Search for the cell housing the specified text and yield its [x, y] center coordinate. 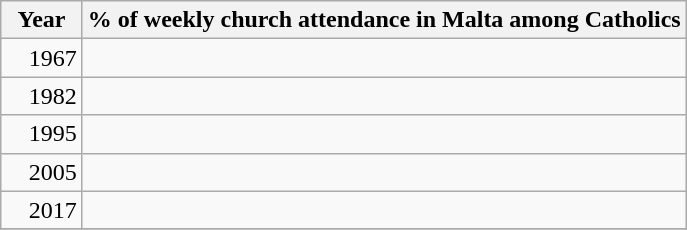
1982 [42, 96]
Year [42, 20]
% of weekly church attendance in Malta among Catholics [384, 20]
2005 [42, 172]
2017 [42, 210]
1995 [42, 134]
1967 [42, 58]
